Pinpoint the cell where the given text exists, returning its [X, Y] midpoint coordinate. 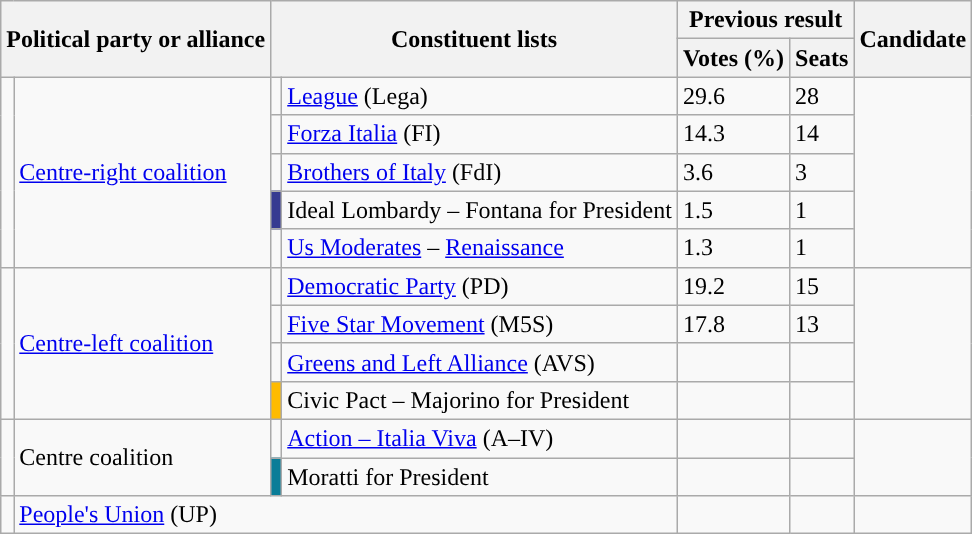
Forza Italia (FI) [480, 134]
Moratti for President [480, 477]
15 [822, 286]
Political party or alliance [136, 39]
29.6 [733, 96]
Action – Italia Viva (A–IV) [480, 438]
Brothers of Italy (FdI) [480, 172]
14.3 [733, 134]
Centre-left coalition [142, 343]
17.8 [733, 324]
Votes (%) [733, 58]
Candidate [913, 39]
Democratic Party (PD) [480, 286]
14 [822, 134]
Ideal Lombardy – Fontana for President [480, 210]
3 [822, 172]
Centre-right coalition [142, 172]
Greens and Left Alliance (AVS) [480, 362]
League (Lega) [480, 96]
Five Star Movement (M5S) [480, 324]
28 [822, 96]
3.6 [733, 172]
1.5 [733, 210]
Constituent lists [474, 39]
Seats [822, 58]
19.2 [733, 286]
Us Moderates – Renaissance [480, 248]
People's Union (UP) [346, 515]
13 [822, 324]
Previous result [766, 20]
Centre coalition [142, 457]
1.3 [733, 248]
Civic Pact – Majorino for President [480, 400]
